Find where the given text appears and provide that cell's center as (x, y) coordinate. 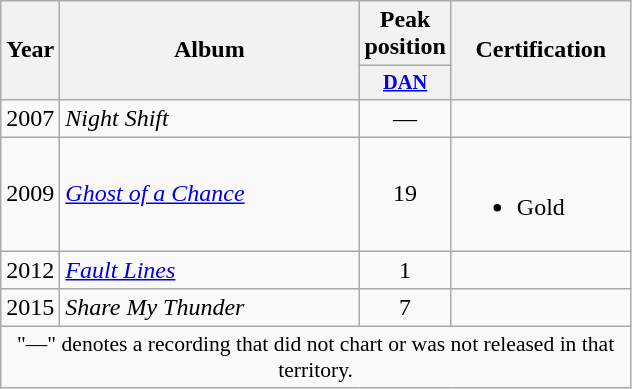
Fault Lines (210, 270)
Ghost of a Chance (210, 194)
2012 (30, 270)
Gold (540, 194)
Year (30, 50)
2015 (30, 308)
— (405, 118)
Night Shift (210, 118)
"—" denotes a recording that did not chart or was not released in that territory. (316, 358)
2007 (30, 118)
Certification (540, 50)
Share My Thunder (210, 308)
Peakposition (405, 34)
DAN (405, 83)
1 (405, 270)
7 (405, 308)
2009 (30, 194)
19 (405, 194)
Album (210, 50)
